Output the (x, y) coordinate of the center of the cell containing the given text.  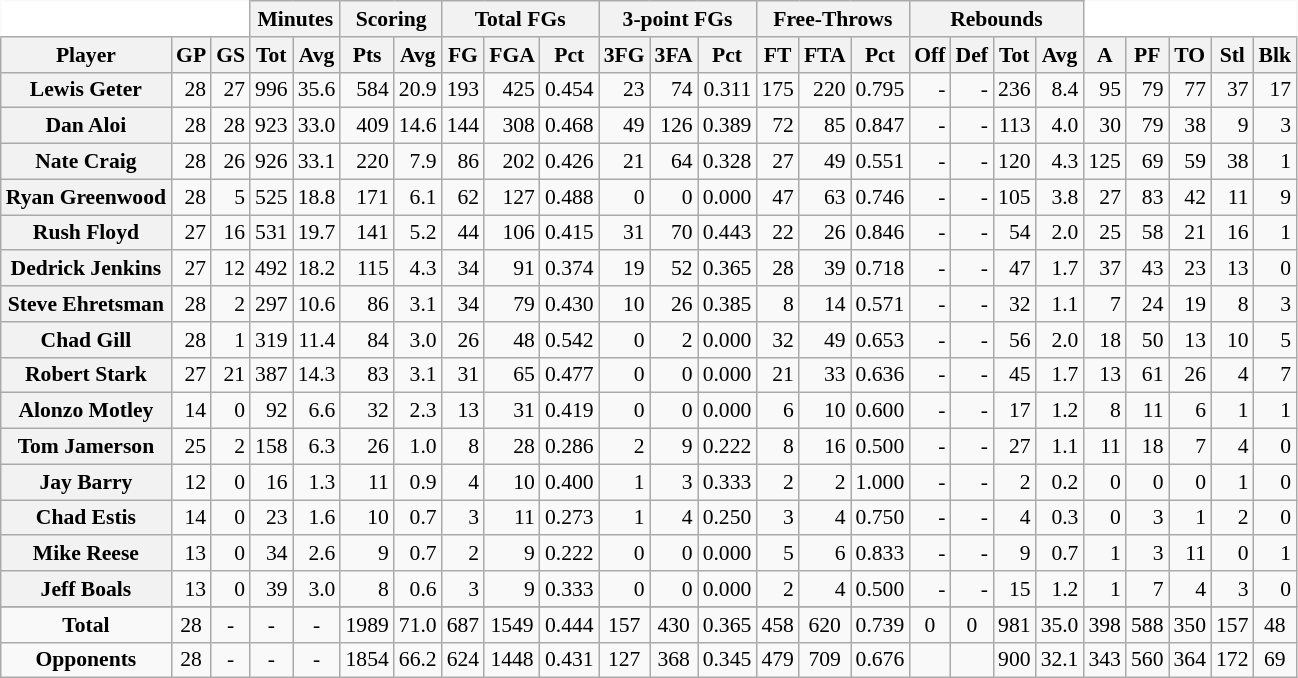
Tom Jamerson (86, 447)
Jeff Boals (86, 589)
54 (1014, 233)
PF (1148, 55)
Player (86, 55)
2.6 (317, 554)
0.400 (570, 482)
0.846 (880, 233)
687 (464, 625)
525 (272, 197)
144 (464, 126)
0.286 (570, 447)
Opponents (86, 660)
106 (512, 233)
65 (512, 375)
0.551 (880, 162)
141 (366, 233)
1.0 (418, 447)
175 (778, 90)
709 (825, 660)
4.0 (1060, 126)
14.3 (317, 375)
620 (825, 625)
11.4 (317, 340)
Off (930, 55)
18.8 (317, 197)
33 (825, 375)
0.430 (570, 304)
91 (512, 269)
343 (1104, 660)
33.0 (317, 126)
6.3 (317, 447)
FGA (512, 55)
0.468 (570, 126)
92 (272, 411)
0.542 (570, 340)
996 (272, 90)
0.444 (570, 625)
430 (674, 625)
0.3 (1060, 518)
Rebounds (996, 19)
TO (1190, 55)
Ryan Greenwood (86, 197)
7.9 (418, 162)
409 (366, 126)
6.6 (317, 411)
0.250 (728, 518)
900 (1014, 660)
Stl (1232, 55)
125 (1104, 162)
42 (1190, 197)
95 (1104, 90)
70 (674, 233)
14.6 (418, 126)
0.374 (570, 269)
0.795 (880, 90)
15 (1014, 589)
1854 (366, 660)
3-point FGs (678, 19)
387 (272, 375)
10.6 (317, 304)
0.600 (880, 411)
308 (512, 126)
Free-Throws (832, 19)
113 (1014, 126)
Dedrick Jenkins (86, 269)
0.636 (880, 375)
2.3 (418, 411)
45 (1014, 375)
193 (464, 90)
22 (778, 233)
71.0 (418, 625)
398 (1104, 625)
Dan Aloi (86, 126)
0.443 (728, 233)
GP (191, 55)
FG (464, 55)
1989 (366, 625)
1549 (512, 625)
0.676 (880, 660)
84 (366, 340)
531 (272, 233)
171 (366, 197)
1.000 (880, 482)
492 (272, 269)
926 (272, 162)
319 (272, 340)
62 (464, 197)
A (1104, 55)
Robert Stark (86, 375)
0.746 (880, 197)
85 (825, 126)
35.0 (1060, 625)
0.345 (728, 660)
56 (1014, 340)
0.454 (570, 90)
0.415 (570, 233)
3FG (624, 55)
0.833 (880, 554)
Chad Estis (86, 518)
35.6 (317, 90)
8.4 (1060, 90)
126 (674, 126)
172 (1232, 660)
50 (1148, 340)
0.426 (570, 162)
0.488 (570, 197)
Mike Reese (86, 554)
105 (1014, 197)
44 (464, 233)
115 (366, 269)
74 (674, 90)
Chad Gill (86, 340)
120 (1014, 162)
FTA (825, 55)
6.1 (418, 197)
0.2 (1060, 482)
0.9 (418, 482)
0.718 (880, 269)
58 (1148, 233)
Nate Craig (86, 162)
Blk (1276, 55)
Total (86, 625)
368 (674, 660)
Def (972, 55)
63 (825, 197)
202 (512, 162)
GS (230, 55)
77 (1190, 90)
19.7 (317, 233)
0.273 (570, 518)
1448 (512, 660)
5.2 (418, 233)
0.431 (570, 660)
0.389 (728, 126)
236 (1014, 90)
297 (272, 304)
350 (1190, 625)
Alonzo Motley (86, 411)
0.653 (880, 340)
560 (1148, 660)
479 (778, 660)
32.1 (1060, 660)
588 (1148, 625)
1.6 (317, 518)
Rush Floyd (86, 233)
0.311 (728, 90)
72 (778, 126)
20.9 (418, 90)
Steve Ehretsman (86, 304)
64 (674, 162)
981 (1014, 625)
Minutes (295, 19)
Jay Barry (86, 482)
Lewis Geter (86, 90)
18.2 (317, 269)
0.328 (728, 162)
0.571 (880, 304)
33.1 (317, 162)
Total FGs (520, 19)
425 (512, 90)
0.847 (880, 126)
66.2 (418, 660)
59 (1190, 162)
458 (778, 625)
Pts (366, 55)
1.3 (317, 482)
0.739 (880, 625)
624 (464, 660)
0.385 (728, 304)
3FA (674, 55)
FT (778, 55)
61 (1148, 375)
0.6 (418, 589)
24 (1148, 304)
0.750 (880, 518)
584 (366, 90)
158 (272, 447)
364 (1190, 660)
43 (1148, 269)
0.477 (570, 375)
30 (1104, 126)
Scoring (390, 19)
3.8 (1060, 197)
923 (272, 126)
0.419 (570, 411)
52 (674, 269)
